Provide the [x, y] coordinate of the cell's center where the given text is located.  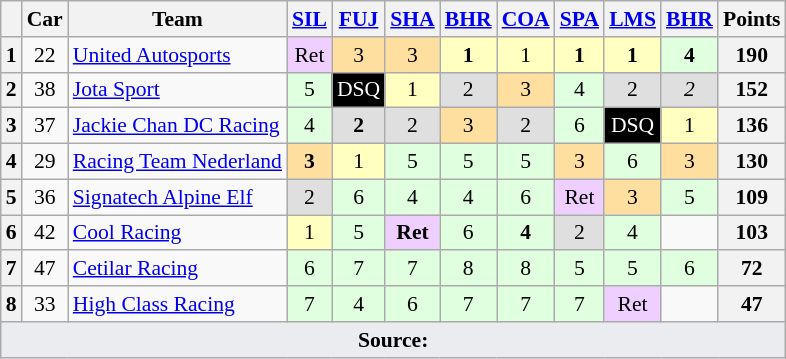
SHA [412, 19]
Jackie Chan DC Racing [178, 126]
136 [752, 126]
Team [178, 19]
COA [526, 19]
Signatech Alpine Elf [178, 197]
36 [45, 197]
29 [45, 162]
United Autosports [178, 55]
Racing Team Nederland [178, 162]
Cetilar Racing [178, 269]
42 [45, 233]
72 [752, 269]
SPA [580, 19]
Car [45, 19]
130 [752, 162]
103 [752, 233]
152 [752, 90]
38 [45, 90]
109 [752, 197]
33 [45, 304]
FUJ [358, 19]
37 [45, 126]
Source: [394, 340]
Cool Racing [178, 233]
Points [752, 19]
22 [45, 55]
SIL [310, 19]
High Class Racing [178, 304]
190 [752, 55]
LMS [632, 19]
Jota Sport [178, 90]
